From the cell containing the given text, extract its center point as [X, Y] coordinate. 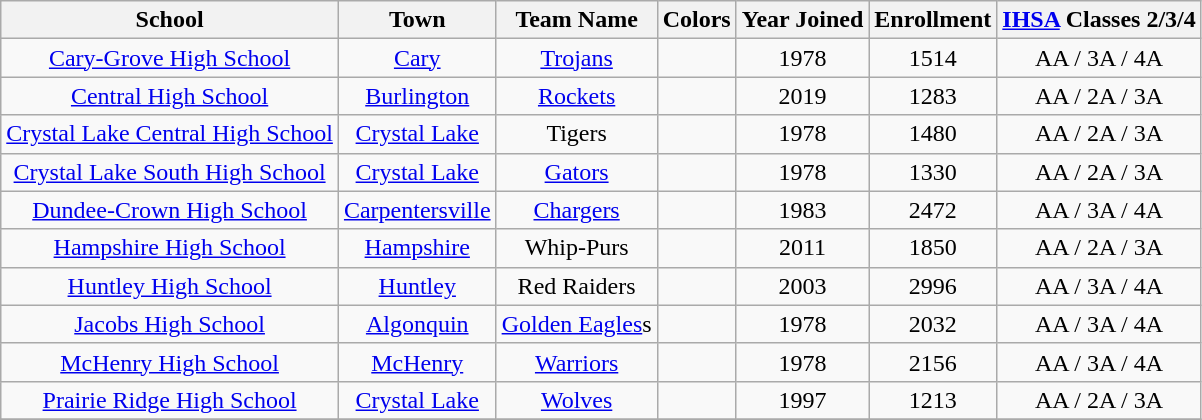
1213 [933, 400]
2011 [802, 248]
1983 [802, 210]
Crystal Lake Central High School [170, 134]
Chargers [576, 210]
Town [417, 20]
Gators [576, 172]
Tigers [576, 134]
Central High School [170, 96]
Crystal Lake South High School [170, 172]
Dundee-Crown High School [170, 210]
1480 [933, 134]
Team Name [576, 20]
1330 [933, 172]
1850 [933, 248]
School [170, 20]
Carpentersville [417, 210]
1997 [802, 400]
Wolves [576, 400]
Enrollment [933, 20]
2003 [802, 286]
Huntley High School [170, 286]
Cary-Grove High School [170, 58]
Burlington [417, 96]
2032 [933, 324]
2996 [933, 286]
Hampshire [417, 248]
McHenry High School [170, 362]
Prairie Ridge High School [170, 400]
2019 [802, 96]
IHSA Classes 2/3/4 [1099, 20]
Algonquin [417, 324]
Hampshire High School [170, 248]
Year Joined [802, 20]
McHenry [417, 362]
Whip-Purs [576, 248]
Colors [696, 20]
Trojans [576, 58]
Golden Eagless [576, 324]
Cary [417, 58]
Jacobs High School [170, 324]
Warriors [576, 362]
2472 [933, 210]
1283 [933, 96]
2156 [933, 362]
Huntley [417, 286]
Red Raiders [576, 286]
1514 [933, 58]
Rockets [576, 96]
